Capture the cell that displays the provided text and extract its [x, y] central coordinate. 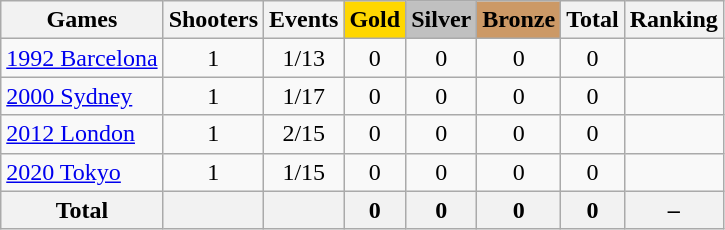
Ranking [674, 20]
2012 London [82, 134]
Shooters [213, 20]
– [674, 210]
2000 Sydney [82, 96]
1/17 [304, 96]
Games [82, 20]
1992 Barcelona [82, 58]
Gold [375, 20]
Bronze [519, 20]
2/15 [304, 134]
1/15 [304, 172]
Silver [442, 20]
Events [304, 20]
1/13 [304, 58]
2020 Tokyo [82, 172]
